Locate the cell with the specified text and output its [x, y] center coordinate. 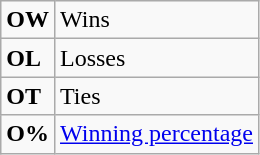
Wins [156, 20]
OL [28, 58]
Ties [156, 96]
Winning percentage [156, 134]
O% [28, 134]
OT [28, 96]
Losses [156, 58]
OW [28, 20]
